Provide the [X, Y] coordinate of the cell's center where the given text is located.  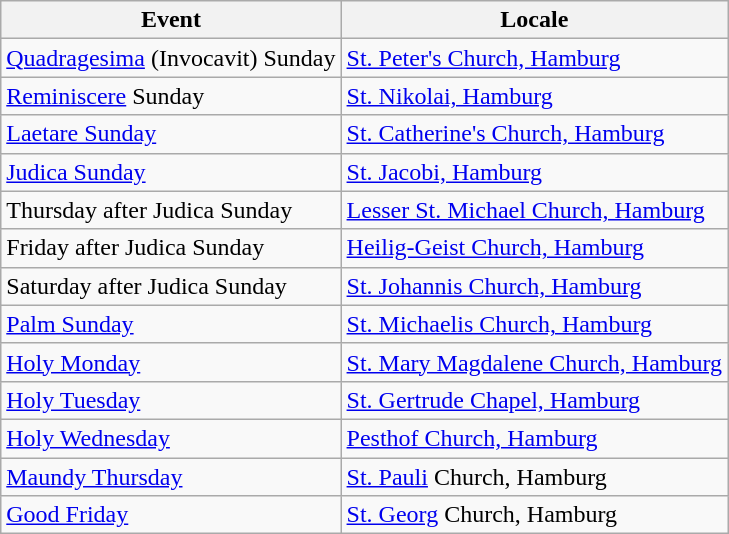
Quadragesima (Invocavit) Sunday [171, 58]
Lesser St. Michael Church, Hamburg [534, 210]
St. Peter's Church, Hamburg [534, 58]
St. Johannis Church, Hamburg [534, 286]
Locale [534, 20]
Good Friday [171, 515]
Palm Sunday [171, 324]
Holy Tuesday [171, 400]
St. Nikolai, Hamburg [534, 96]
St. Georg Church, Hamburg [534, 515]
Pesthof Church, Hamburg [534, 438]
St. Catherine's Church, Hamburg [534, 134]
Reminiscere Sunday [171, 96]
Judica Sunday [171, 172]
Holy Wednesday [171, 438]
St. Michaelis Church, Hamburg [534, 324]
St. Jacobi, Hamburg [534, 172]
Saturday after Judica Sunday [171, 286]
Laetare Sunday [171, 134]
Heilig-Geist Church, Hamburg [534, 248]
St. Mary Magdalene Church, Hamburg [534, 362]
Event [171, 20]
Holy Monday [171, 362]
Friday after Judica Sunday [171, 248]
St. Gertrude Chapel, Hamburg [534, 400]
Maundy Thursday [171, 477]
Thursday after Judica Sunday [171, 210]
St. Pauli Church, Hamburg [534, 477]
